Identify which cell holds the provided text, then report its (x, y) central coordinate. 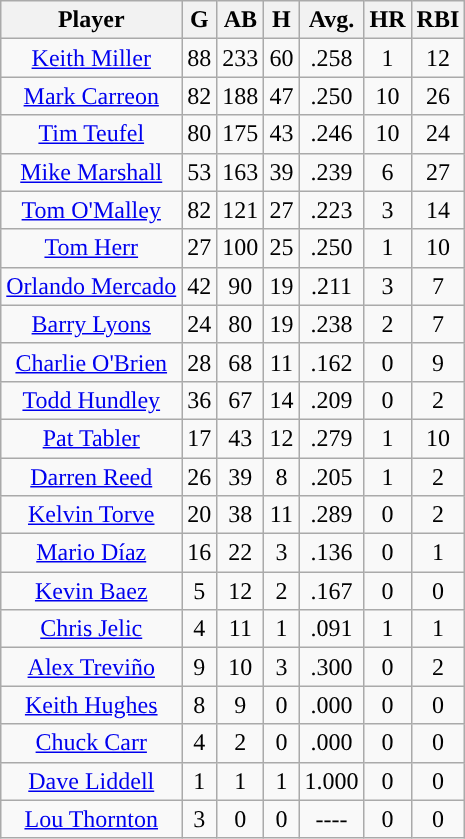
Avg. (332, 20)
.238 (332, 324)
Darren Reed (92, 477)
Alex Treviño (92, 667)
Mike Marshall (92, 172)
28 (200, 362)
AB (240, 20)
Keith Hughes (92, 705)
233 (240, 58)
20 (200, 515)
1.000 (332, 781)
.258 (332, 58)
.091 (332, 629)
Lou Thornton (92, 819)
68 (240, 362)
Todd Hundley (92, 400)
22 (240, 553)
Tom Herr (92, 248)
6 (388, 172)
Chuck Carr (92, 743)
Tim Teufel (92, 134)
Orlando Mercado (92, 286)
175 (240, 134)
G (200, 20)
.205 (332, 477)
Dave Liddell (92, 781)
.223 (332, 210)
H (282, 20)
Barry Lyons (92, 324)
Chris Jelic (92, 629)
67 (240, 400)
.136 (332, 553)
Mario Díaz (92, 553)
121 (240, 210)
Pat Tabler (92, 438)
188 (240, 96)
53 (200, 172)
.279 (332, 438)
17 (200, 438)
163 (240, 172)
---- (332, 819)
60 (282, 58)
.289 (332, 515)
Kevin Baez (92, 591)
Charlie O'Brien (92, 362)
.162 (332, 362)
90 (240, 286)
.211 (332, 286)
.209 (332, 400)
5 (200, 591)
RBI (438, 20)
38 (240, 515)
36 (200, 400)
Mark Carreon (92, 96)
25 (282, 248)
88 (200, 58)
42 (200, 286)
.239 (332, 172)
16 (200, 553)
Tom O'Malley (92, 210)
.246 (332, 134)
HR (388, 20)
Kelvin Torve (92, 515)
Keith Miller (92, 58)
100 (240, 248)
.167 (332, 591)
.300 (332, 667)
47 (282, 96)
Player (92, 20)
